Identify which cell holds the provided text, then report its [X, Y] central coordinate. 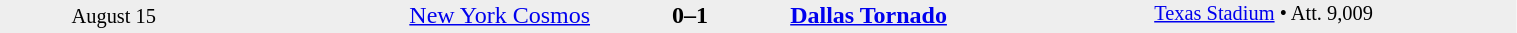
0–1 [690, 15]
August 15 [114, 16]
Dallas Tornado [971, 15]
Texas Stadium • Att. 9,009 [1335, 16]
New York Cosmos [410, 15]
